Determine the (X, Y) coordinate at the center of the cell enclosing the given text.  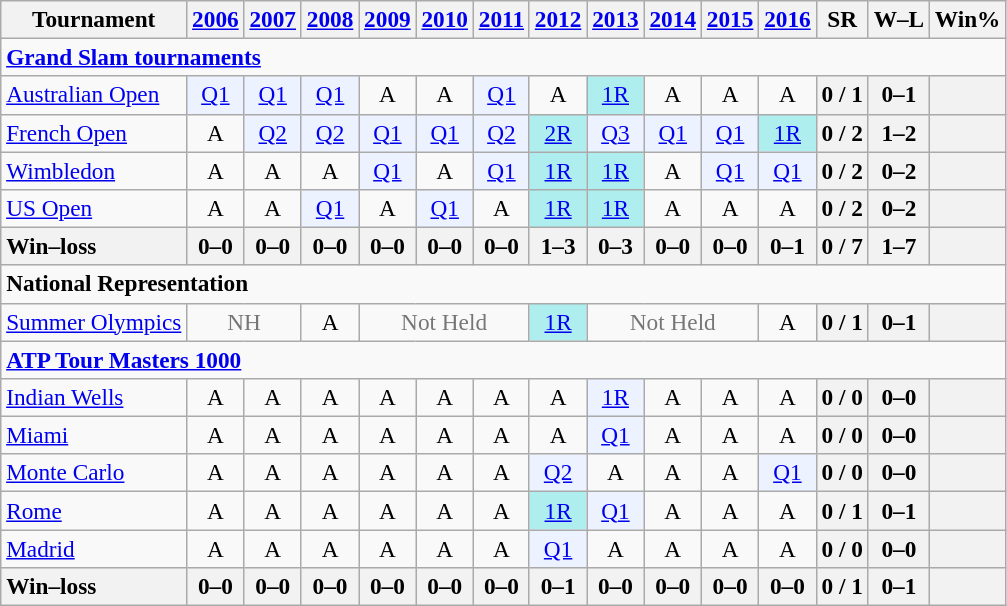
W–L (898, 19)
Monte Carlo (94, 473)
NH (244, 322)
SR (842, 19)
0 / 7 (842, 246)
French Open (94, 133)
2006 (216, 19)
Tournament (94, 19)
1–7 (898, 246)
Wimbledon (94, 170)
2009 (388, 19)
Summer Olympics (94, 322)
1–3 (558, 246)
0–3 (616, 246)
2013 (616, 19)
2011 (501, 19)
2R (558, 133)
National Representation (504, 284)
1–2 (898, 133)
2015 (730, 19)
Q3 (616, 133)
2012 (558, 19)
2010 (444, 19)
Australian Open (94, 95)
Grand Slam tournaments (504, 57)
Madrid (94, 548)
Win% (967, 19)
2007 (272, 19)
ATP Tour Masters 1000 (504, 359)
Miami (94, 435)
Rome (94, 510)
Indian Wells (94, 397)
US Open (94, 208)
2014 (672, 19)
2016 (788, 19)
2008 (330, 19)
